Search for the cell housing the specified text and yield its [X, Y] center coordinate. 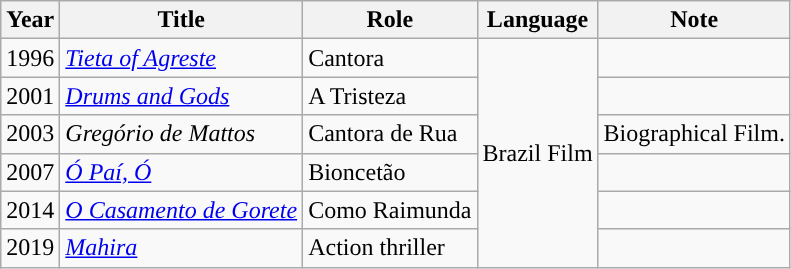
2007 [30, 172]
Year [30, 20]
Tieta of Agreste [182, 58]
A Tristeza [390, 96]
Gregório de Mattos [182, 134]
Cantora [390, 58]
Como Raimunda [390, 210]
Drums and Gods [182, 96]
Language [538, 20]
1996 [30, 58]
Note [694, 20]
Mahira [182, 248]
2014 [30, 210]
Bioncetão [390, 172]
2019 [30, 248]
Cantora de Rua [390, 134]
Brazil Film [538, 153]
2001 [30, 96]
O Casamento de Gorete [182, 210]
2003 [30, 134]
Ó Paí, Ó [182, 172]
Biographical Film. [694, 134]
Role [390, 20]
Action thriller [390, 248]
Title [182, 20]
